Provide the (x, y) coordinate of the cell's center where the given text is located.  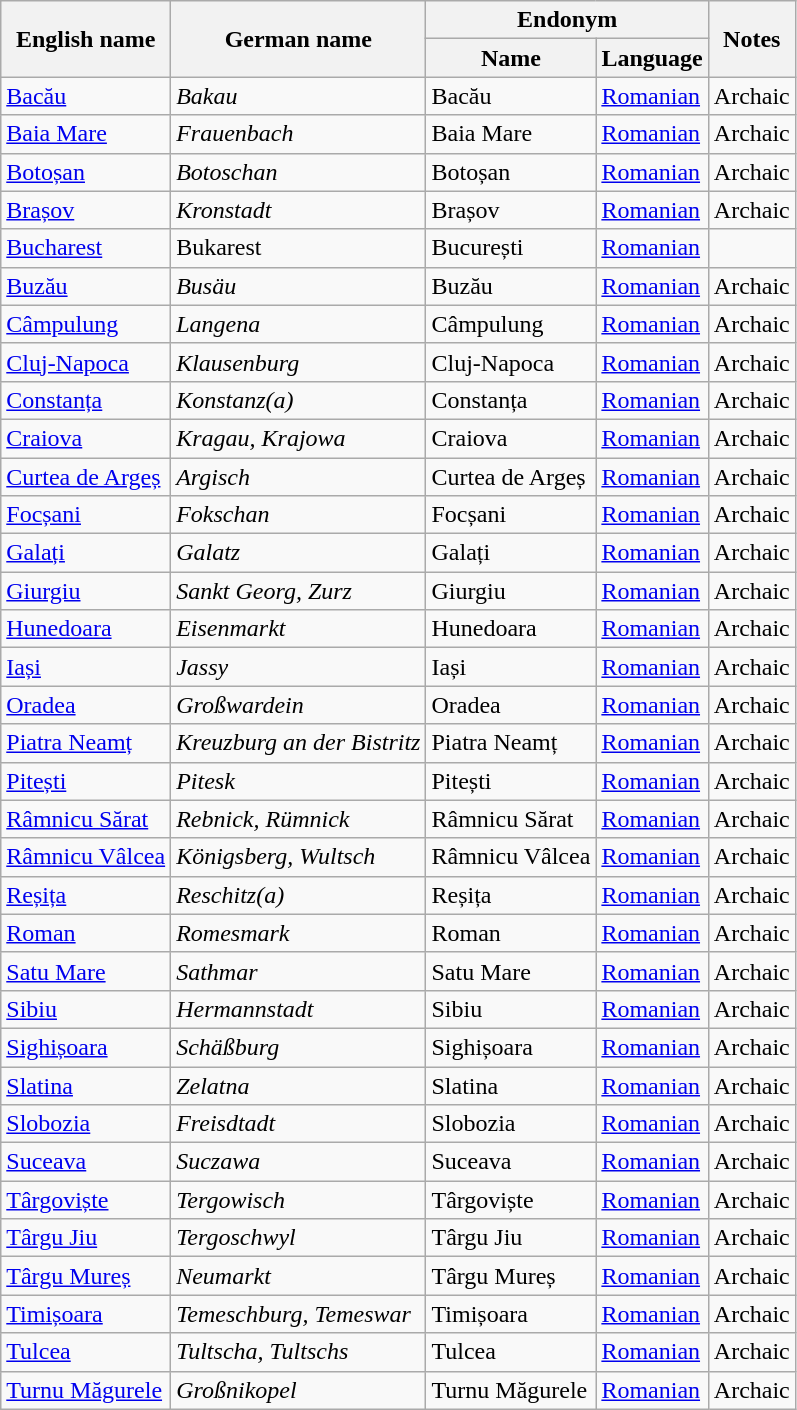
Suczawa (298, 1162)
Hermannstadt (298, 1009)
Langena (298, 324)
Bucharest (86, 248)
Bakau (298, 96)
Neumarkt (298, 1276)
Kreuzburg an der Bistritz (298, 743)
German name (298, 39)
Klausenburg (298, 362)
Freisdtadt (298, 1124)
Bukarest (298, 248)
Konstanz(a) (298, 400)
Kronstadt (298, 210)
Kragau, Krajowa (298, 438)
Königsberg, Wultsch (298, 857)
Busäu (298, 286)
Botoschan (298, 172)
Name (511, 58)
Sankt Georg, Zurz (298, 591)
Großwardein (298, 705)
Großnikopel (298, 1390)
English name (86, 39)
Tergowisch (298, 1200)
Jassy (298, 667)
Temeschburg, Temeswar (298, 1314)
Frauenbach (298, 134)
Fokschan (298, 515)
Argisch (298, 477)
Romesmark (298, 933)
Pitesk (298, 781)
Reschitz(a) (298, 895)
Galatz (298, 553)
Endonym (567, 20)
Language (652, 58)
Rebnick, Rümnick (298, 819)
Sathmar (298, 971)
Eisenmarkt (298, 629)
Tergoschwyl (298, 1238)
Tultscha, Tultschs (298, 1352)
Notes (752, 39)
Schäßburg (298, 1047)
Zelatna (298, 1085)
București (511, 248)
